Pinpoint the cell where the given text exists, returning its (X, Y) midpoint coordinate. 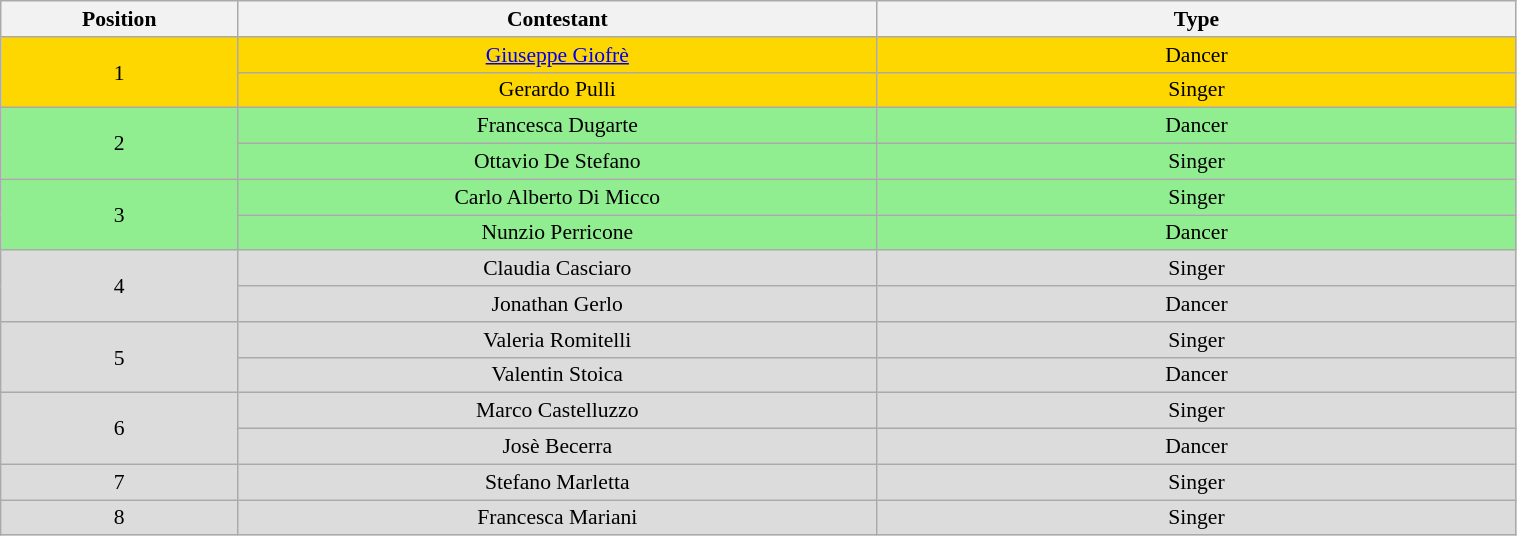
Claudia Casciaro (558, 269)
Carlo Alberto Di Micco (558, 197)
Marco Castelluzzo (558, 411)
7 (120, 482)
Valeria Romitelli (558, 340)
Nunzio Perricone (558, 233)
Francesca Dugarte (558, 126)
Contestant (558, 19)
Position (120, 19)
Giuseppe Giofrè (558, 55)
4 (120, 286)
6 (120, 428)
2 (120, 144)
5 (120, 358)
Ottavio De Stefano (558, 162)
Francesca Mariani (558, 518)
3 (120, 214)
Josè Becerra (558, 447)
Valentin Stoica (558, 375)
Jonathan Gerlo (558, 304)
Gerardo Pulli (558, 90)
8 (120, 518)
1 (120, 72)
Type (1196, 19)
Stefano Marletta (558, 482)
